Search for the cell housing the specified text and yield its [x, y] center coordinate. 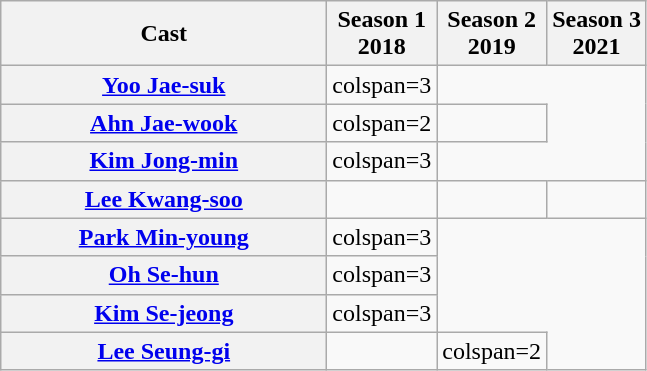
Oh Se-hun [164, 275]
Lee Seung-gi [164, 351]
Yoo Jae-suk [164, 85]
Lee Kwang-soo [164, 199]
Season 12018 [382, 34]
Kim Jong-min [164, 161]
Kim Se-jeong [164, 313]
Season 22019 [492, 34]
Ahn Jae-wook [164, 123]
Season 32021 [597, 34]
Park Min-young [164, 237]
Cast [164, 34]
